From the cell containing the given text, extract its center point as [X, Y] coordinate. 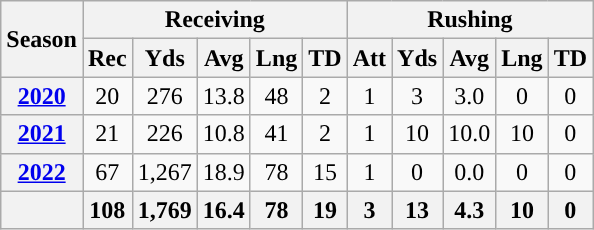
Rushing [470, 20]
0.0 [470, 172]
19 [325, 210]
15 [325, 172]
10.8 [224, 134]
16.4 [224, 210]
226 [164, 134]
13 [418, 210]
20 [107, 96]
67 [107, 172]
18.9 [224, 172]
13.8 [224, 96]
Season [42, 39]
21 [107, 134]
Receiving [214, 20]
4.3 [470, 210]
2021 [42, 134]
3.0 [470, 96]
276 [164, 96]
108 [107, 210]
1,267 [164, 172]
2020 [42, 96]
10.0 [470, 134]
41 [276, 134]
48 [276, 96]
2022 [42, 172]
Rec [107, 58]
Att [369, 58]
1,769 [164, 210]
